Capture the cell that displays the provided text and extract its [X, Y] central coordinate. 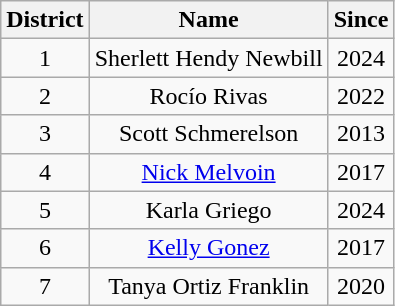
2020 [361, 286]
Karla Griego [208, 210]
2013 [361, 134]
5 [45, 210]
7 [45, 286]
4 [45, 172]
1 [45, 58]
2022 [361, 96]
2 [45, 96]
Rocío Rivas [208, 96]
Kelly Gonez [208, 248]
Sherlett Hendy Newbill [208, 58]
3 [45, 134]
Since [361, 20]
Name [208, 20]
District [45, 20]
Scott Schmerelson [208, 134]
Tanya Ortiz Franklin [208, 286]
6 [45, 248]
Nick Melvoin [208, 172]
